Scan for the cell matching the given text and deliver its (x, y) coordinate at center. 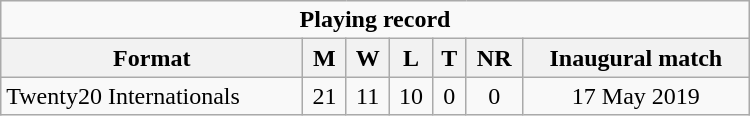
M (324, 58)
L (410, 58)
W (368, 58)
11 (368, 96)
10 (410, 96)
Playing record (375, 20)
Inaugural match (636, 58)
T (450, 58)
NR (494, 58)
17 May 2019 (636, 96)
Twenty20 Internationals (152, 96)
21 (324, 96)
Format (152, 58)
